Search for the cell housing the specified text and yield its [X, Y] center coordinate. 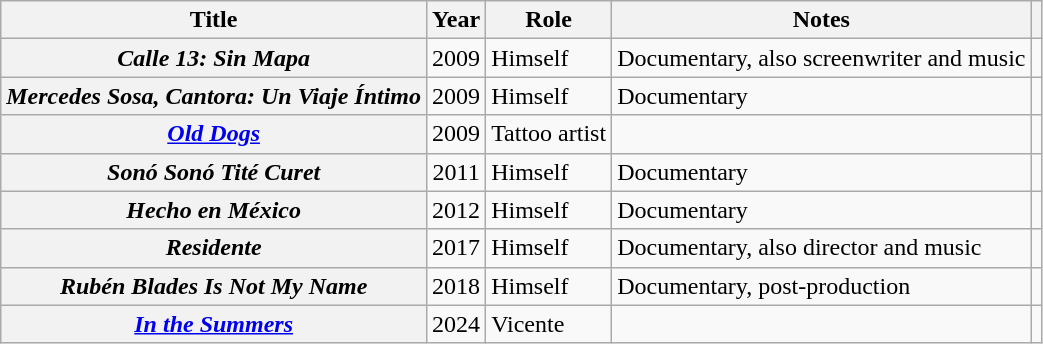
2017 [456, 248]
2018 [456, 286]
Documentary, post-production [822, 286]
Documentary, also director and music [822, 248]
Old Dogs [214, 134]
Vicente [549, 324]
Documentary, also screenwriter and music [822, 58]
Rubén Blades Is Not My Name [214, 286]
2012 [456, 210]
Year [456, 20]
Tattoo artist [549, 134]
Residente [214, 248]
In the Summers [214, 324]
Sonó Sonó Tité Curet [214, 172]
2011 [456, 172]
Mercedes Sosa, Cantora: Un Viaje Íntimo [214, 96]
Notes [822, 20]
Title [214, 20]
Hecho en México [214, 210]
Role [549, 20]
2024 [456, 324]
Calle 13: Sin Mapa [214, 58]
